Scan for the cell matching the given text and deliver its [X, Y] coordinate at center. 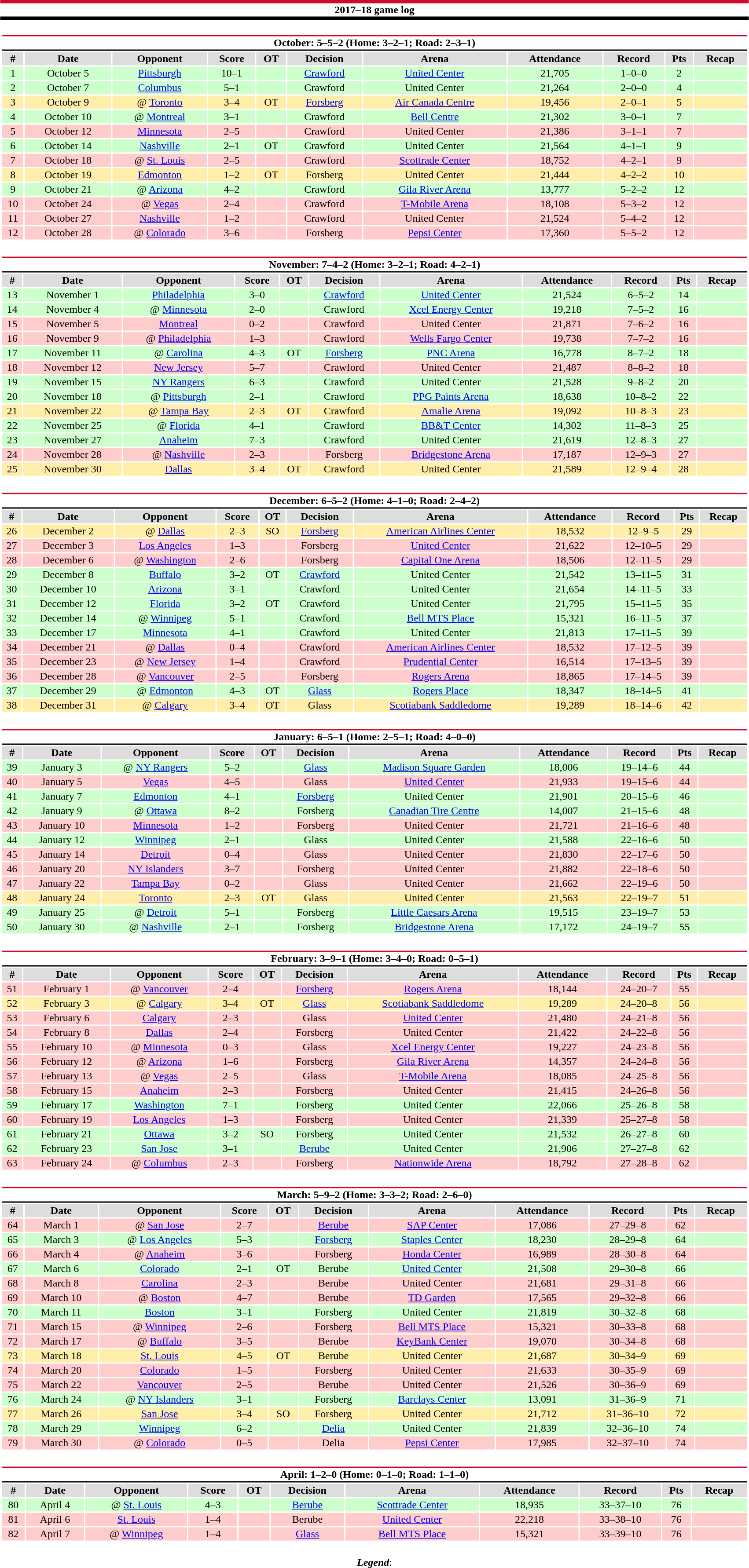
October 28 [68, 233]
Washington [159, 1105]
12–9–4 [641, 469]
18,230 [542, 1240]
4–2 [231, 190]
December 29 [68, 691]
28–29–8 [628, 1240]
26 [11, 531]
December: 6–5–2 (Home: 4–1–0; Road: 2–4–2) [374, 501]
December 10 [68, 589]
32–37–10 [628, 1443]
November 11 [73, 353]
70 [12, 1312]
@ Ottawa [155, 811]
New Jersey [179, 367]
November 18 [73, 396]
33–38–10 [620, 1520]
November 9 [73, 338]
12–10–5 [643, 546]
13,091 [542, 1399]
15–11–5 [643, 604]
22–19–7 [639, 898]
24–25–8 [639, 1076]
2–7 [244, 1225]
77 [12, 1414]
@ Pittsburgh [179, 396]
32–36–10 [628, 1428]
13–11–5 [643, 575]
February 15 [67, 1090]
March 29 [61, 1428]
February 23 [67, 1148]
5–4–2 [634, 219]
KeyBank Center [432, 1341]
13 [12, 295]
1–5 [244, 1370]
March 22 [61, 1385]
October 14 [68, 146]
21,839 [542, 1428]
Prudential Center [440, 662]
32 [11, 618]
January 14 [62, 855]
21,795 [570, 604]
PPG Paints Arena [451, 396]
@ Philadelphia [179, 338]
21,480 [562, 1018]
4–2–2 [634, 175]
24–21–8 [639, 1018]
24–20–8 [639, 1003]
10–8–3 [641, 411]
4–1–1 [634, 146]
Pittsburgh [160, 73]
October 24 [68, 204]
November 28 [73, 454]
16–11–5 [643, 618]
30 [11, 589]
January 7 [62, 797]
21,662 [563, 884]
21,564 [555, 146]
21,830 [563, 855]
16,989 [542, 1254]
5–7 [257, 367]
7–1 [230, 1105]
21,339 [562, 1119]
14,357 [562, 1061]
9–8–2 [641, 382]
24 [12, 454]
Honda Center [432, 1254]
21,386 [555, 132]
18,108 [555, 204]
27–28–8 [639, 1163]
25–26–8 [639, 1105]
18,752 [555, 161]
21,532 [562, 1134]
March 10 [61, 1298]
November 27 [73, 440]
21,264 [555, 88]
17,985 [542, 1443]
PNC Arena [451, 353]
January 12 [62, 840]
@ NY Rangers [155, 768]
21,622 [570, 546]
21,721 [563, 826]
24–22–8 [639, 1032]
Nationwide Arena [433, 1163]
February 12 [67, 1061]
@ Washington [165, 560]
21,508 [542, 1269]
10–1 [231, 73]
December 2 [68, 531]
March 11 [61, 1312]
January: 6–5–1 (Home: 2–5–1; Road: 4–0–0) [374, 737]
25–27–8 [639, 1119]
8–8–2 [641, 367]
21,526 [542, 1385]
Detroit [155, 855]
81 [13, 1520]
November 30 [73, 469]
@ Tampa Bay [179, 411]
17,565 [542, 1298]
59 [12, 1105]
21–15–6 [639, 811]
26–27–8 [639, 1134]
6 [13, 146]
January 5 [62, 782]
21,302 [555, 117]
November 25 [73, 425]
Boston [159, 1312]
December 3 [68, 546]
Carolina [159, 1283]
45 [12, 855]
21,882 [563, 869]
February 10 [67, 1047]
30–33–8 [628, 1327]
21,933 [563, 782]
61 [12, 1134]
3–1–1 [634, 132]
14–11–5 [643, 589]
30–35–9 [628, 1370]
12–9–3 [641, 454]
February 17 [67, 1105]
21–16–6 [639, 826]
19–15–6 [639, 782]
21,589 [567, 469]
December 12 [68, 604]
February: 3–9–1 (Home: 3–4–0; Road: 0–5–1) [374, 959]
Vancouver [159, 1385]
3 [13, 102]
BB&T Center [451, 425]
April 6 [55, 1520]
40 [12, 782]
8–2 [232, 811]
22–18–6 [639, 869]
October 12 [68, 132]
15 [12, 324]
8 [13, 175]
@ Anaheim [159, 1254]
October: 5–5–2 (Home: 3–2–1; Road: 2–3–1) [374, 43]
52 [12, 1003]
19,218 [567, 309]
October 18 [68, 161]
22,218 [529, 1520]
21,871 [567, 324]
18–14–5 [643, 691]
33–37–10 [620, 1505]
@ San Jose [159, 1225]
Barclays Center [432, 1399]
7–5–2 [641, 309]
March 17 [61, 1341]
5–2–2 [634, 190]
3–0–1 [634, 117]
24–26–8 [639, 1090]
Capital One Arena [440, 560]
36 [11, 676]
21,422 [562, 1032]
24–19–7 [639, 927]
10–8–2 [641, 396]
21,687 [542, 1356]
14,007 [563, 811]
14,302 [567, 425]
31–36–9 [628, 1399]
January 25 [62, 913]
March 15 [61, 1327]
33–39–10 [620, 1534]
30–32–8 [628, 1312]
18,935 [529, 1505]
6–5–2 [641, 295]
@ NY Islanders [159, 1399]
21,444 [555, 175]
24–23–8 [639, 1047]
January 20 [62, 869]
1–6 [230, 1061]
January 9 [62, 811]
October 27 [68, 219]
February 6 [67, 1018]
19–14–6 [639, 768]
@ Edmonton [165, 691]
21,906 [562, 1148]
18–14–6 [643, 705]
October 7 [68, 88]
11 [13, 219]
22,066 [562, 1105]
67 [12, 1269]
November 22 [73, 411]
Madison Square Garden [434, 768]
@ Buffalo [159, 1341]
21,528 [567, 382]
21,542 [570, 575]
20–15–6 [639, 797]
5–3–2 [634, 204]
@ Boston [159, 1298]
34 [11, 647]
@ Florida [179, 425]
75 [12, 1385]
March 8 [61, 1283]
18,506 [570, 560]
January 24 [62, 898]
February 1 [67, 989]
@ Los Angeles [159, 1240]
21,819 [542, 1312]
2–0 [257, 309]
49 [12, 913]
5–5–2 [634, 233]
16,778 [567, 353]
17,187 [567, 454]
March 30 [61, 1443]
Ottawa [159, 1134]
21,901 [563, 797]
December 28 [68, 676]
7–3 [257, 440]
Columbus [160, 88]
78 [12, 1428]
13,777 [555, 190]
43 [12, 826]
December 21 [68, 647]
18,865 [570, 676]
19,227 [562, 1047]
December 31 [68, 705]
4–7 [244, 1298]
February 13 [67, 1076]
38 [11, 705]
November 4 [73, 309]
Bell Centre [435, 117]
3–7 [232, 869]
February 24 [67, 1163]
24–24–8 [639, 1061]
Staples Center [432, 1240]
Amalie Arena [451, 411]
31–36–10 [628, 1414]
October 19 [68, 175]
24–20–7 [639, 989]
November 1 [73, 295]
Florida [165, 604]
March 4 [61, 1254]
21,415 [562, 1090]
Rogers Place [440, 691]
February 3 [67, 1003]
Calgary [159, 1018]
63 [12, 1163]
21,813 [570, 633]
@ New Jersey [165, 662]
18,347 [570, 691]
30–34–8 [628, 1341]
March: 5–9–2 (Home: 3–3–2; Road: 2–6–0) [374, 1195]
December 6 [68, 560]
January 3 [62, 768]
19,738 [567, 338]
Arizona [165, 589]
2–0–1 [634, 102]
12–11–5 [643, 560]
22–17–6 [639, 855]
18,006 [563, 768]
7–6–2 [641, 324]
March 6 [61, 1269]
16,514 [570, 662]
8–7–2 [641, 353]
19 [12, 382]
October 5 [68, 73]
5–2 [232, 768]
March 26 [61, 1414]
21,705 [555, 73]
November 15 [73, 382]
Little Caesars Arena [434, 913]
17–13–5 [643, 662]
21,588 [563, 840]
17,086 [542, 1225]
SAP Center [432, 1225]
2017–18 game log [374, 10]
21 [12, 411]
18,638 [567, 396]
October 9 [68, 102]
19,515 [563, 913]
17 [12, 353]
21,654 [570, 589]
February 19 [67, 1119]
April 7 [55, 1534]
21,487 [567, 367]
3–0 [257, 295]
NY Islanders [155, 869]
28–30–8 [628, 1254]
19,070 [542, 1341]
73 [12, 1356]
December 14 [68, 618]
March 24 [61, 1399]
October 21 [68, 190]
1 [13, 73]
21,619 [567, 440]
54 [12, 1032]
11–8–3 [641, 425]
November 12 [73, 367]
April: 1–2–0 (Home: 0–1–0; Road: 1–1–0) [374, 1474]
47 [12, 884]
65 [12, 1240]
29–31–8 [628, 1283]
17–11–5 [643, 633]
80 [13, 1505]
January 10 [62, 826]
NY Rangers [179, 382]
22–19–6 [639, 884]
4–2–1 [634, 161]
March 1 [61, 1225]
December 23 [68, 662]
@ Toronto [160, 102]
January 30 [62, 927]
@ Detroit [155, 913]
17–12–5 [643, 647]
18,085 [562, 1076]
0–5 [244, 1443]
18,792 [562, 1163]
6–2 [244, 1428]
5–3 [244, 1240]
February 21 [67, 1134]
October 10 [68, 117]
19,092 [567, 411]
6–3 [257, 382]
17,172 [563, 927]
Philadelphia [179, 295]
March 3 [61, 1240]
Wells Fargo Center [451, 338]
0–3 [230, 1047]
21,681 [542, 1283]
27–27–8 [639, 1148]
30–36–9 [628, 1385]
18,144 [562, 989]
1–0–0 [634, 73]
23–19–7 [639, 913]
March 18 [61, 1356]
March 20 [61, 1370]
Tampa Bay [155, 884]
@ Carolina [179, 353]
February 8 [67, 1032]
November: 7–4–2 (Home: 3–2–1; Road: 4–2–1) [374, 265]
29–30–8 [628, 1269]
12–9–5 [643, 531]
December 8 [68, 575]
21,563 [563, 898]
April 4 [55, 1505]
17–14–5 [643, 676]
82 [13, 1534]
79 [12, 1443]
Buffalo [165, 575]
19,456 [555, 102]
Canadian Tire Centre [434, 811]
@ Montreal [160, 117]
27–29–8 [628, 1225]
29–32–8 [628, 1298]
17,360 [555, 233]
12–8–3 [641, 440]
TD Garden [432, 1298]
30–34–9 [628, 1356]
22–16–6 [639, 840]
7–7–2 [641, 338]
November 5 [73, 324]
3–5 [244, 1341]
21,633 [542, 1370]
21,712 [542, 1414]
Toronto [155, 898]
2–0–0 [634, 88]
@ Columbus [159, 1163]
Montreal [179, 324]
57 [12, 1076]
Vegas [155, 782]
Air Canada Centre [435, 102]
December 17 [68, 633]
January 22 [62, 884]
